Determine the (X, Y) coordinate at the center of the cell enclosing the given text.  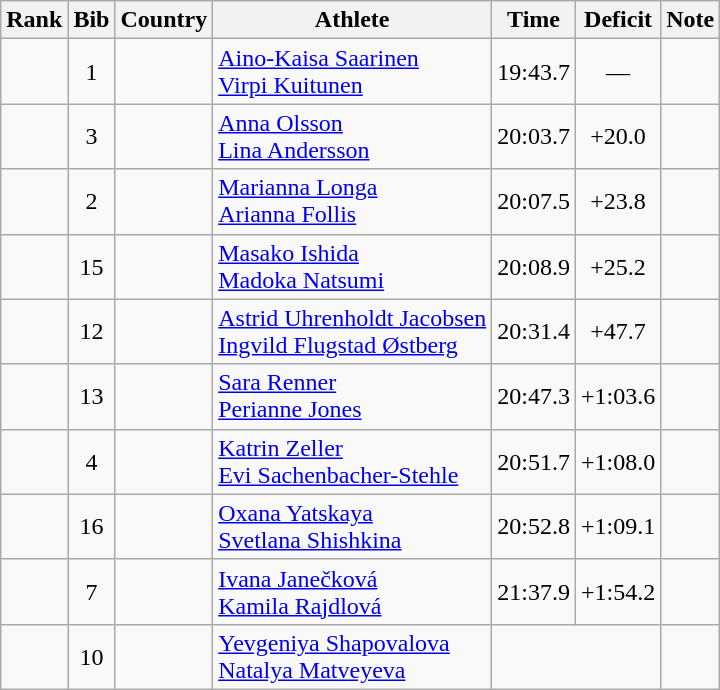
Astrid Uhrenholdt JacobsenIngvild Flugstad Østberg (352, 332)
15 (92, 266)
7 (92, 592)
12 (92, 332)
20:03.7 (534, 136)
Ivana JanečkováKamila Rajdlová (352, 592)
+1:08.0 (618, 462)
+1:03.6 (618, 396)
Yevgeniya ShapovalovaNatalya Matveyeva (352, 656)
Marianna LongaArianna Follis (352, 202)
16 (92, 526)
20:07.5 (534, 202)
Anna OlssonLina Andersson (352, 136)
Katrin ZellerEvi Sachenbacher-Stehle (352, 462)
20:47.3 (534, 396)
+1:09.1 (618, 526)
21:37.9 (534, 592)
2 (92, 202)
Aino-Kaisa SaarinenVirpi Kuitunen (352, 72)
+20.0 (618, 136)
10 (92, 656)
20:51.7 (534, 462)
Time (534, 20)
4 (92, 462)
+23.8 (618, 202)
Bib (92, 20)
Masako IshidaMadoka Natsumi (352, 266)
19:43.7 (534, 72)
+25.2 (618, 266)
Note (690, 20)
20:08.9 (534, 266)
20:52.8 (534, 526)
3 (92, 136)
Country (164, 20)
Sara RennerPerianne Jones (352, 396)
— (618, 72)
Deficit (618, 20)
Athlete (352, 20)
1 (92, 72)
20:31.4 (534, 332)
+1:54.2 (618, 592)
Rank (34, 20)
+47.7 (618, 332)
Oxana YatskayaSvetlana Shishkina (352, 526)
13 (92, 396)
